Search for the cell housing the specified text and yield its [x, y] center coordinate. 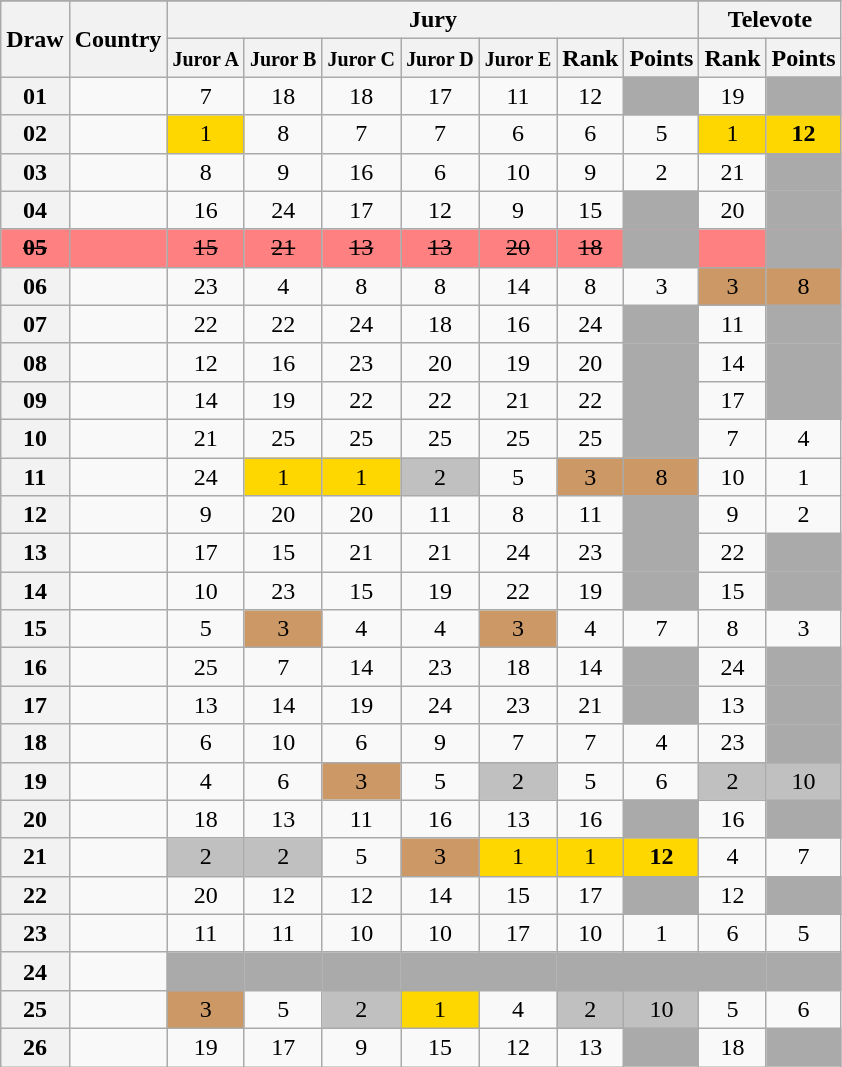
02 [35, 134]
26 [35, 1047]
Televote [770, 20]
Juror C [362, 58]
05 [35, 248]
08 [35, 362]
07 [35, 324]
Country [118, 39]
01 [35, 96]
Juror D [440, 58]
Jury [433, 20]
Juror A [206, 58]
06 [35, 286]
Juror E [518, 58]
Draw [35, 39]
Juror B [283, 58]
09 [35, 400]
04 [35, 210]
03 [35, 172]
